Search for the cell housing the specified text and yield its [x, y] center coordinate. 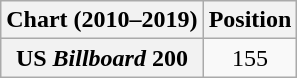
Chart (2010–2019) [102, 20]
US Billboard 200 [102, 58]
155 [250, 58]
Position [250, 20]
